Detect which cell encompasses the target text, then output its [X, Y] center coordinate. 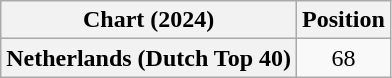
68 [344, 58]
Chart (2024) [149, 20]
Position [344, 20]
Netherlands (Dutch Top 40) [149, 58]
